Output the [x, y] coordinate of the center of the cell containing the given text.  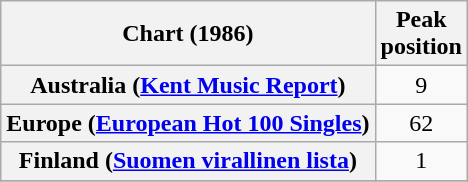
Chart (1986) [188, 34]
1 [421, 161]
Finland (Suomen virallinen lista) [188, 161]
62 [421, 123]
Europe (European Hot 100 Singles) [188, 123]
Peakposition [421, 34]
9 [421, 85]
Australia (Kent Music Report) [188, 85]
